Detect which cell encompasses the target text, then output its (X, Y) center coordinate. 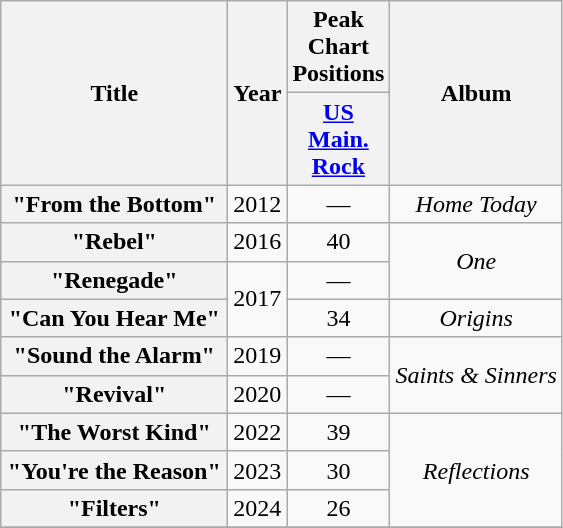
2019 (258, 356)
"Revival" (114, 394)
"Rebel" (114, 242)
Home Today (476, 204)
Year (258, 93)
Origins (476, 318)
34 (338, 318)
2023 (258, 470)
2017 (258, 299)
2020 (258, 394)
Reflections (476, 470)
Title (114, 93)
"Sound the Alarm" (114, 356)
39 (338, 432)
One (476, 261)
"Renegade" (114, 280)
Saints & Sinners (476, 375)
2016 (258, 242)
"From the Bottom" (114, 204)
"The Worst Kind" (114, 432)
USMain.Rock (338, 139)
2024 (258, 508)
30 (338, 470)
"Can You Hear Me" (114, 318)
"You're the Reason" (114, 470)
26 (338, 508)
Album (476, 93)
2022 (258, 432)
Peak Chart Positions (338, 47)
2012 (258, 204)
"Filters" (114, 508)
40 (338, 242)
